From the cell containing the given text, extract its center point as [X, Y] coordinate. 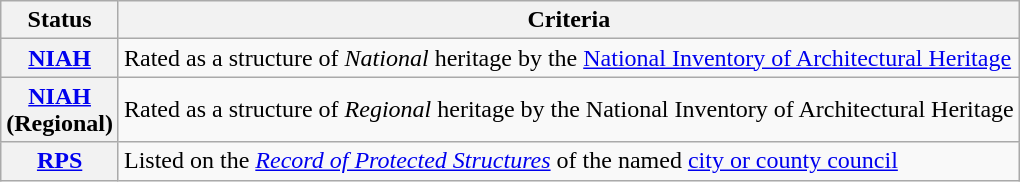
Criteria [568, 20]
RPS [60, 161]
NIAH [60, 58]
Status [60, 20]
Rated as a structure of National heritage by the National Inventory of Architectural Heritage [568, 58]
NIAH(Regional) [60, 110]
Rated as a structure of Regional heritage by the National Inventory of Architectural Heritage [568, 110]
Listed on the Record of Protected Structures of the named city or county council [568, 161]
